Determine the (X, Y) coordinate at the center of the cell enclosing the given text.  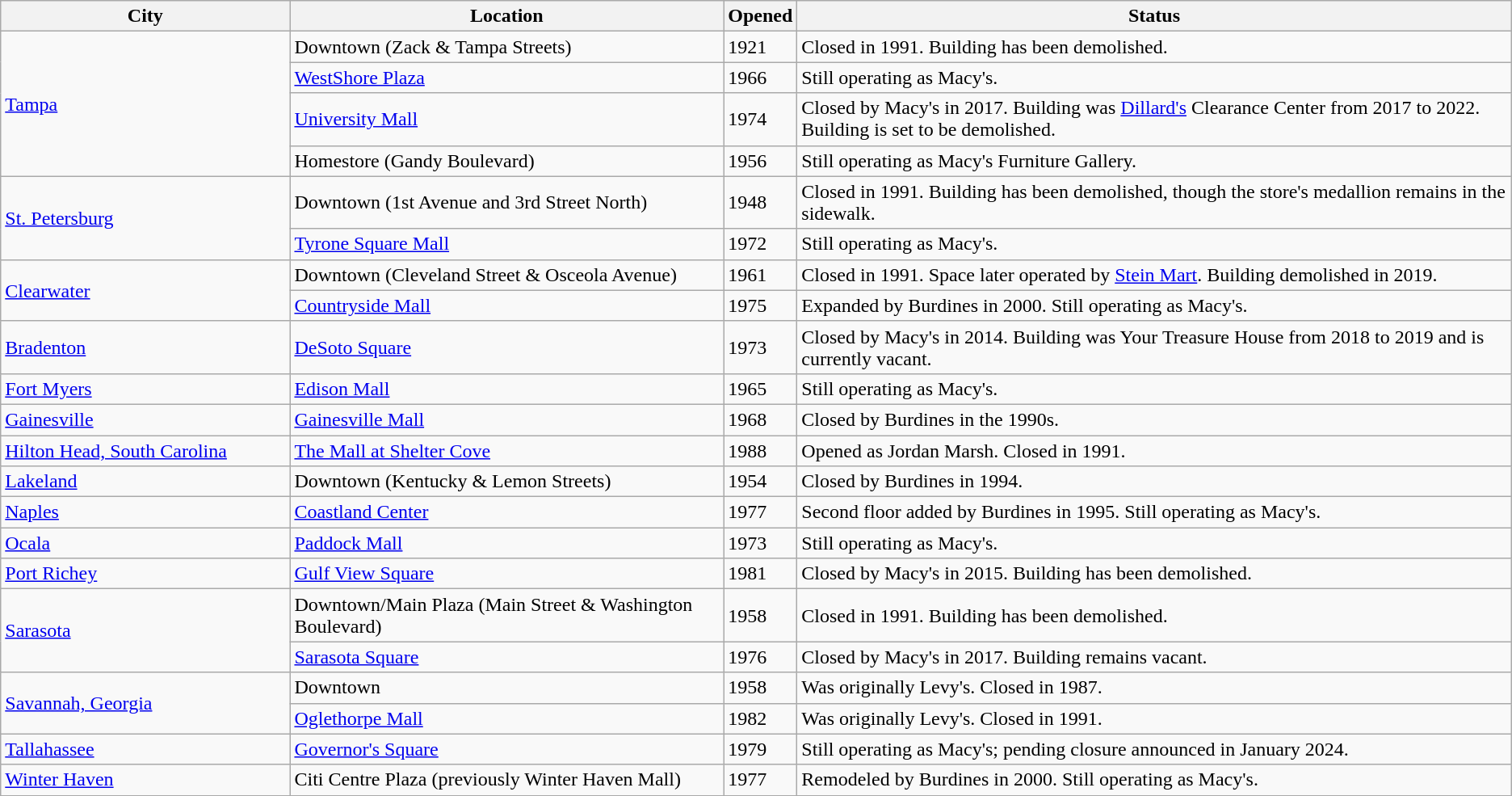
Tampa (145, 103)
Closed by Macy's in 2014. Building was Your Treasure House from 2018 to 2019 and is currently vacant. (1154, 347)
University Mall (507, 120)
Still operating as Macy's; pending closure announced in January 2024. (1154, 749)
Hilton Head, South Carolina (145, 450)
Closed in 1991. Space later operated by Stein Mart. Building demolished in 2019. (1154, 275)
Tyrone Square Mall (507, 244)
1979 (761, 749)
Sarasota (145, 630)
Homestore (Gandy Boulevard) (507, 161)
Sarasota Square (507, 657)
Downtown (1st Avenue and 3rd Street North) (507, 202)
Downtown (Kentucky & Lemon Streets) (507, 482)
Winter Haven (145, 780)
Closed by Macy's in 2017. Building was Dillard's Clearance Center from 2017 to 2022. Building is set to be demolished. (1154, 120)
Edison Mall (507, 389)
Downtown (507, 688)
Closed in 1991. Building has been demolished, though the store's medallion remains in the sidewalk. (1154, 202)
Downtown/Main Plaza (Main Street & Washington Boulevard) (507, 616)
1974 (761, 120)
1956 (761, 161)
Paddock Mall (507, 543)
St. Petersburg (145, 218)
Opened as Jordan Marsh. Closed in 1991. (1154, 450)
Downtown (Cleveland Street & Osceola Avenue) (507, 275)
City (145, 16)
1982 (761, 718)
Second floor added by Burdines in 1995. Still operating as Macy's. (1154, 512)
Clearwater (145, 290)
Countryside Mall (507, 305)
1976 (761, 657)
1975 (761, 305)
1968 (761, 419)
1965 (761, 389)
1988 (761, 450)
DeSoto Square (507, 347)
Closed by Macy's in 2017. Building remains vacant. (1154, 657)
Downtown (Zack & Tampa Streets) (507, 47)
Expanded by Burdines in 2000. Still operating as Macy's. (1154, 305)
Fort Myers (145, 389)
Was originally Levy's. Closed in 1987. (1154, 688)
Location (507, 16)
Lakeland (145, 482)
Closed by Burdines in 1994. (1154, 482)
WestShore Plaza (507, 78)
Citi Centre Plaza (previously Winter Haven Mall) (507, 780)
Port Richey (145, 574)
Gulf View Square (507, 574)
Still operating as Macy's Furniture Gallery. (1154, 161)
1948 (761, 202)
Savannah, Georgia (145, 703)
1972 (761, 244)
1921 (761, 47)
Oglethorpe Mall (507, 718)
Ocala (145, 543)
Opened (761, 16)
Gainesville (145, 419)
The Mall at Shelter Cove (507, 450)
1981 (761, 574)
1954 (761, 482)
1966 (761, 78)
Governor's Square (507, 749)
Coastland Center (507, 512)
Naples (145, 512)
Closed by Macy's in 2015. Building has been demolished. (1154, 574)
Gainesville Mall (507, 419)
Closed by Burdines in the 1990s. (1154, 419)
Bradenton (145, 347)
Status (1154, 16)
Remodeled by Burdines in 2000. Still operating as Macy's. (1154, 780)
Was originally Levy's. Closed in 1991. (1154, 718)
Tallahassee (145, 749)
1961 (761, 275)
